Capture the cell that displays the provided text and extract its (x, y) central coordinate. 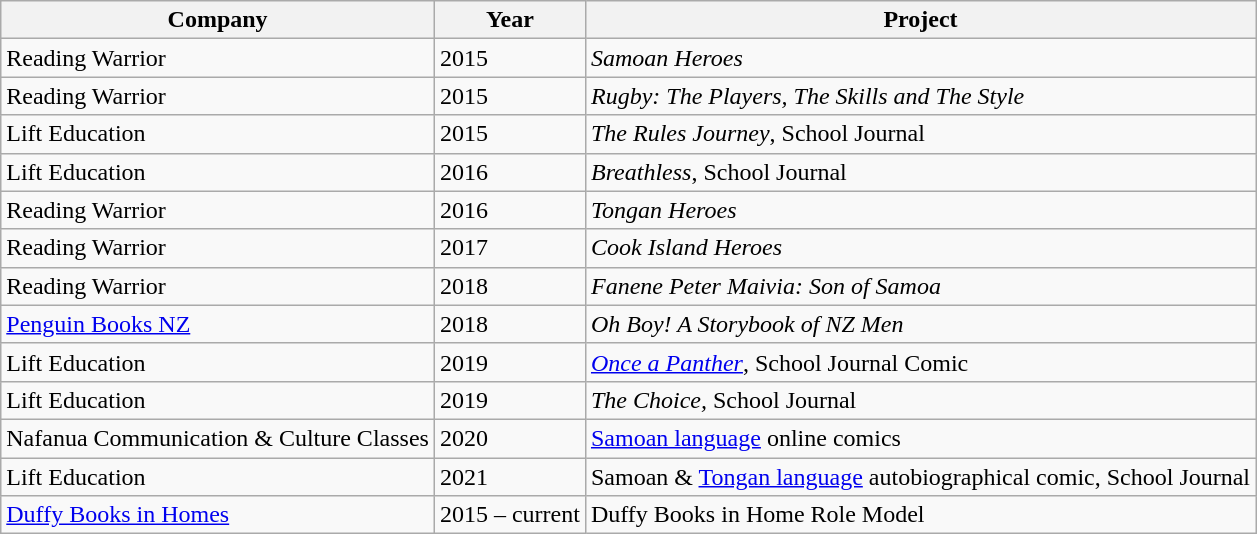
Penguin Books NZ (218, 324)
Duffy Books in Home Role Model (920, 515)
2015 – current (510, 515)
2021 (510, 477)
The Choice, School Journal (920, 400)
Samoan Heroes (920, 58)
Breathless, School Journal (920, 172)
Once a Panther, School Journal Comic (920, 362)
Oh Boy! A Storybook of NZ Men (920, 324)
2017 (510, 248)
Nafanua Communication & Culture Classes (218, 438)
Cook Island Heroes (920, 248)
Tongan Heroes (920, 210)
2020 (510, 438)
Duffy Books in Homes (218, 515)
Year (510, 20)
The Rules Journey, School Journal (920, 134)
Samoan & Tongan language autobiographical comic, School Journal (920, 477)
Samoan language online comics (920, 438)
Company (218, 20)
Rugby: The Players, The Skills and The Style (920, 96)
Project (920, 20)
Fanene Peter Maivia: Son of Samoa (920, 286)
